For the text-containing cell, return its midpoint in [X, Y] coordinate format. 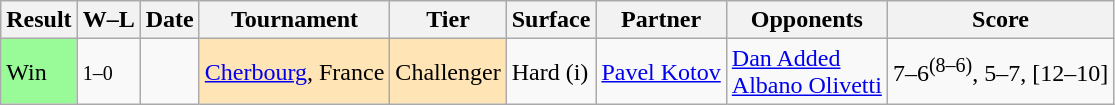
Date [170, 20]
Challenger [448, 72]
Score [1000, 20]
7–6(8–6), 5–7, [12–10] [1000, 72]
Surface [551, 20]
Partner [661, 20]
Tournament [294, 20]
Win [39, 72]
Hard (i) [551, 72]
1–0 [108, 72]
Opponents [806, 20]
Tier [448, 20]
Pavel Kotov [661, 72]
Cherbourg, France [294, 72]
Dan Added Albano Olivetti [806, 72]
W–L [108, 20]
Result [39, 20]
